Search for the cell housing the specified text and yield its [x, y] center coordinate. 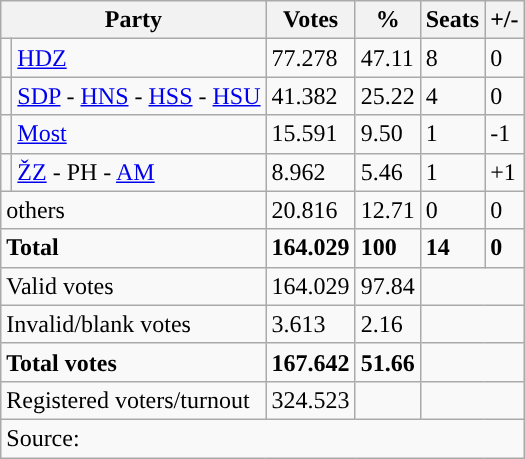
+1 [504, 172]
20.816 [310, 210]
Total votes [134, 362]
47.11 [388, 58]
167.642 [310, 362]
Total [134, 248]
HDZ [139, 58]
25.22 [388, 96]
% [388, 20]
+/- [504, 20]
Party [134, 20]
8.962 [310, 172]
3.613 [310, 324]
8 [452, 58]
Invalid/blank votes [134, 324]
4 [452, 96]
9.50 [388, 134]
12.71 [388, 210]
15.591 [310, 134]
Source: [262, 438]
41.382 [310, 96]
others [134, 210]
ŽZ - PH - AM [139, 172]
2.16 [388, 324]
100 [388, 248]
51.66 [388, 362]
77.278 [310, 58]
97.84 [388, 286]
-1 [504, 134]
Seats [452, 20]
324.523 [310, 400]
Registered voters/turnout [134, 400]
Most [139, 134]
14 [452, 248]
Valid votes [134, 286]
5.46 [388, 172]
SDP - HNS - HSS - HSU [139, 96]
Votes [310, 20]
